Return the (X, Y) coordinate for the center point of the cell that contains the specified text.  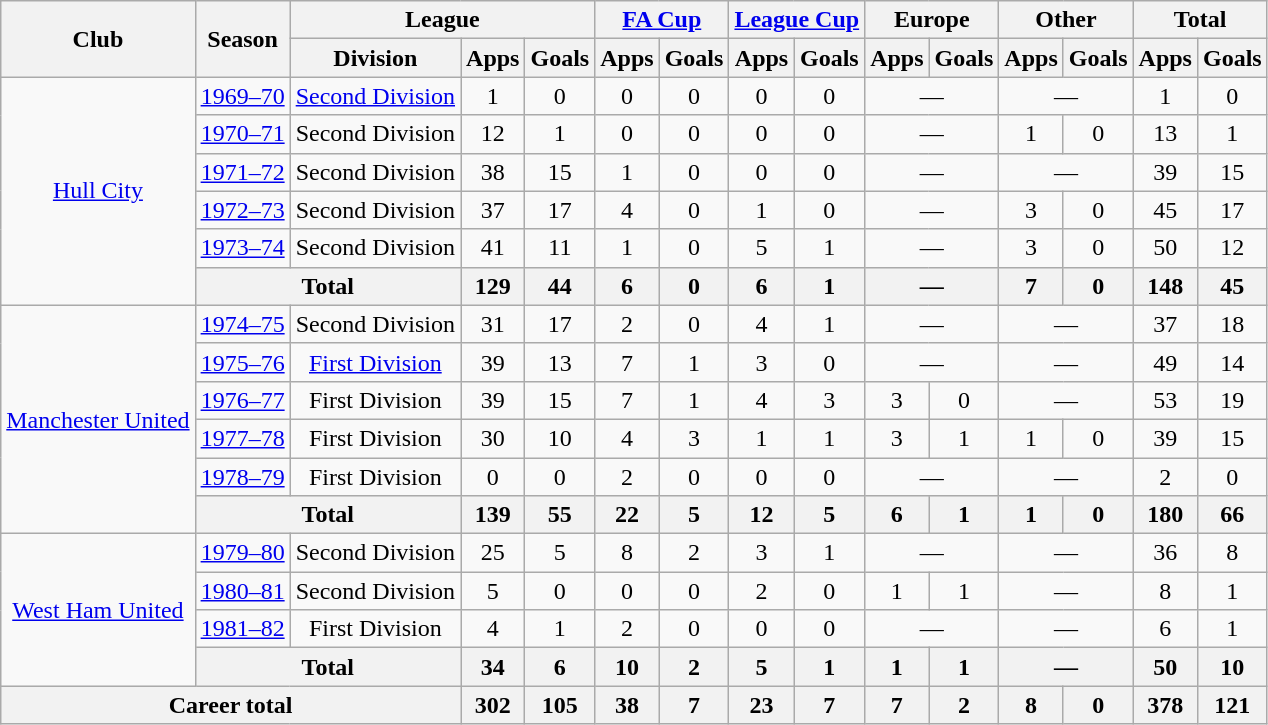
49 (1165, 362)
Europe (932, 20)
14 (1232, 362)
18 (1232, 324)
1978–79 (242, 477)
Other (1066, 20)
23 (762, 705)
139 (493, 515)
30 (493, 438)
Hull City (98, 191)
1981–82 (242, 629)
55 (560, 515)
148 (1165, 286)
378 (1165, 705)
11 (560, 248)
66 (1232, 515)
FA Cup (662, 20)
Division (375, 58)
129 (493, 286)
121 (1232, 705)
1980–81 (242, 591)
302 (493, 705)
1975–76 (242, 362)
1969–70 (242, 96)
Season (242, 39)
Manchester United (98, 419)
1970–71 (242, 134)
34 (493, 667)
Club (98, 39)
31 (493, 324)
22 (627, 515)
19 (1232, 400)
Career total (231, 705)
44 (560, 286)
105 (560, 705)
1979–80 (242, 553)
1977–78 (242, 438)
41 (493, 248)
1971–72 (242, 172)
1976–77 (242, 400)
180 (1165, 515)
1974–75 (242, 324)
1973–74 (242, 248)
53 (1165, 400)
League Cup (797, 20)
36 (1165, 553)
League (442, 20)
25 (493, 553)
1972–73 (242, 210)
West Ham United (98, 610)
